Identify which cell holds the provided text, then report its (x, y) central coordinate. 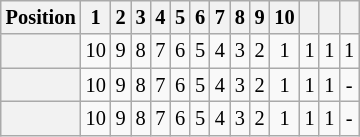
Position (41, 17)
